Scan for the cell matching the given text and deliver its [X, Y] coordinate at center. 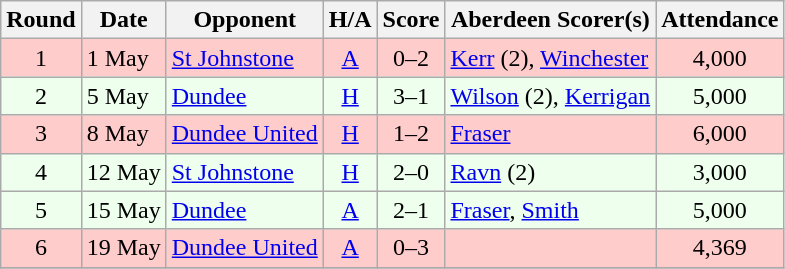
3 [41, 134]
Round [41, 20]
Date [124, 20]
2 [41, 96]
Ravn (2) [550, 172]
1 May [124, 58]
Wilson (2), Kerrigan [550, 96]
H/A [350, 20]
5 [41, 210]
Kerr (2), Winchester [550, 58]
Opponent [244, 20]
2–1 [411, 210]
3,000 [720, 172]
1–2 [411, 134]
4,000 [720, 58]
Aberdeen Scorer(s) [550, 20]
19 May [124, 248]
0–2 [411, 58]
Fraser, Smith [550, 210]
8 May [124, 134]
2–0 [411, 172]
1 [41, 58]
3–1 [411, 96]
Fraser [550, 134]
5 May [124, 96]
Attendance [720, 20]
0–3 [411, 248]
6,000 [720, 134]
4 [41, 172]
Score [411, 20]
15 May [124, 210]
4,369 [720, 248]
6 [41, 248]
12 May [124, 172]
